Find where the given text appears and provide that cell's center as [x, y] coordinate. 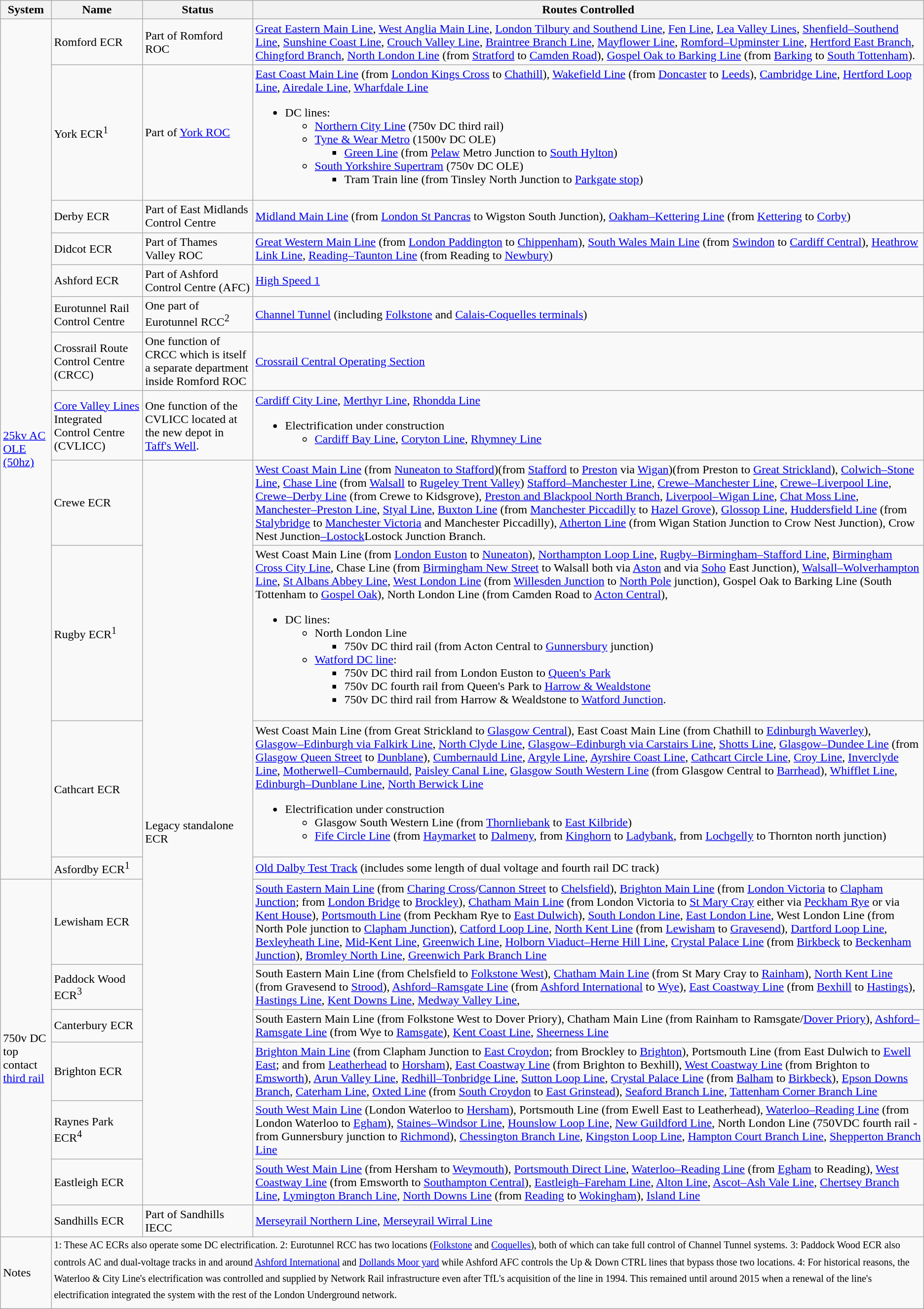
Cardiff City Line, Merthyr Line, Rhondda LineElectrification under constructionCardiff Bay Line, Coryton Line, Rhymney Line [588, 425]
Canterbury ECR [97, 1026]
Part of Sandhills IECC [197, 1221]
System [26, 10]
Merseyrail Northern Line, Merseyrail Wirral Line [588, 1221]
Core Valley Lines Integrated Control Centre (CVLICC) [97, 425]
Eurotunnel Rail Control Centre [97, 314]
Brighton ECR [97, 1071]
Notes [26, 1272]
Derby ECR [97, 216]
Ashford ECR [97, 280]
One function of the CVLICC located at the new depot in Taff's Well. [197, 425]
High Speed 1 [588, 280]
25kv ACOLE (50hz) [26, 449]
Eastleigh ECR [97, 1182]
Didcot ECR [97, 249]
Part of East Midlands Control Centre [197, 216]
Crossrail Central Operating Section [588, 361]
Part of Ashford Control Centre (AFC) [197, 280]
Part of Romford ROC [197, 42]
Lewisham ECR [97, 922]
Asfordby ECR1 [97, 868]
Legacy standalone ECR [197, 832]
750v DCtop contact third rail [26, 1058]
One function of CRCC which is itself a separate department inside Romford ROC [197, 361]
Crewe ECR [97, 502]
Crossrail Route Control Centre (CRCC) [97, 361]
York ECR1 [97, 132]
Channel Tunnel (including Folkstone and Calais-Coquelles terminals) [588, 314]
Sandhills ECR [97, 1221]
Status [197, 10]
Name [97, 10]
One part of Eurotunnel RCC2 [197, 314]
Old Dalby Test Track (includes some length of dual voltage and fourth rail DC track) [588, 868]
Part of York ROC [197, 132]
Routes Controlled [588, 10]
Raynes Park ECR4 [97, 1130]
Rugby ECR1 [97, 633]
Midland Main Line (from London St Pancras to Wigston South Junction), Oakham–Kettering Line (from Kettering to Corby) [588, 216]
Romford ECR [97, 42]
Cathcart ECR [97, 789]
Part of Thames Valley ROC [197, 249]
Paddock Wood ECR3 [97, 987]
